Determine the (x, y) coordinate at the center of the cell enclosing the given text.  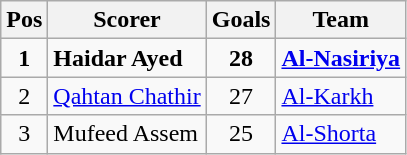
Al-Shorta (341, 134)
Al-Karkh (341, 96)
Goals (241, 20)
Team (341, 20)
1 (24, 58)
27 (241, 96)
Scorer (127, 20)
Pos (24, 20)
3 (24, 134)
Mufeed Assem (127, 134)
Haidar Ayed (127, 58)
25 (241, 134)
Qahtan Chathir (127, 96)
Al-Nasiriya (341, 58)
2 (24, 96)
28 (241, 58)
